Scan for the cell matching the given text and deliver its [X, Y] coordinate at center. 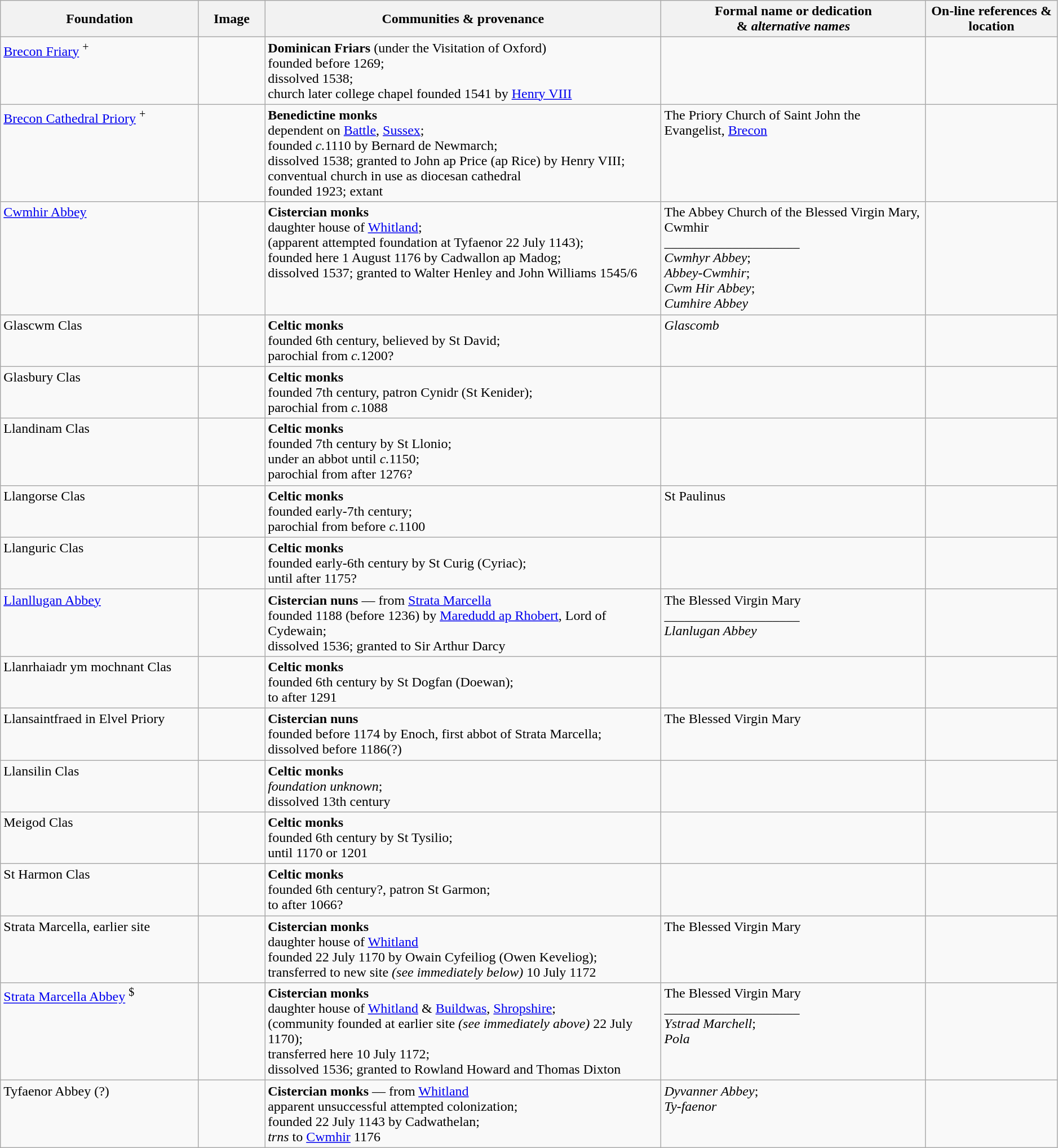
Dominican Friars (under the Visitation of Oxford)founded before 1269;dissolved 1538;church later college chapel founded 1541 by Henry VIII [463, 71]
Llansilin Clas [100, 786]
Cistercian nunsfounded before 1174 by Enoch, first abbot of Strata Marcella;dissolved before 1186(?) [463, 734]
Celtic monksfounded early-7th century;parochial from before c.1100 [463, 511]
Llangorse Clas [100, 511]
Celtic monksfounded early-6th century by St Curig (Cyriac); until after 1175? [463, 563]
The Blessed Virgin Mary____________________Llanlugan Abbey [794, 622]
St Harmon Clas [100, 890]
Brecon Friary + [100, 71]
Celtic monksfounded 6th century by St Dogfan (Doewan); to after 1291 [463, 682]
Celtic monksfounded 6th century by St Tysilio; until 1170 or 1201 [463, 838]
Celtic monksfounded 7th century by St Llonio;under an abbot until c.1150;parochial from after 1276? [463, 452]
Glasbury Clas [100, 392]
Meigod Clas [100, 838]
Celtic monksfounded 7th century, patron Cynidr (St Kenider);parochial from c.1088 [463, 392]
Strata Marcella, earlier site [100, 949]
Brecon Cathedral Priory + [100, 153]
Formal name or dedication & alternative names [794, 19]
Llanrhaiadr ym mochnant Clas [100, 682]
Tyfaenor Abbey (?) [100, 1114]
Cistercian nuns — from Strata Marcellafounded 1188 (before 1236) by Maredudd ap Rhobert, Lord of Cydewain;dissolved 1536; granted to Sir Arthur Darcy [463, 622]
Cwmhir Abbey [100, 258]
Llandinam Clas [100, 452]
On-line references & location [991, 19]
Glascwm Clas [100, 340]
Llansaintfraed in Elvel Priory [100, 734]
Strata Marcella Abbey $ [100, 1031]
Glascomb [794, 340]
Celtic monksfounded 6th century, believed by St David;parochial from c.1200? [463, 340]
Llanllugan Abbey [100, 622]
Celtic monksfounded 6th century?, patron St Garmon; to after 1066? [463, 890]
Foundation [100, 19]
Cistercian monks — from Whitlandapparent unsuccessful attempted colonization;founded 22 July 1143 by Cadwathelan;trns to Cwmhir 1176 [463, 1114]
Dyvanner Abbey;Ty-faenor [794, 1114]
Image [231, 19]
Llanguric Clas [100, 563]
St Paulinus [794, 511]
Celtic monksfoundation unknown;dissolved 13th century [463, 786]
The Priory Church of Saint John the Evangelist, Brecon [794, 153]
The Abbey Church of the Blessed Virgin Mary, Cwmhir____________________Cwmhyr Abbey;Abbey-Cwmhir;Cwm Hir Abbey;Cumhire Abbey [794, 258]
Communities & provenance [463, 19]
The Blessed Virgin Mary____________________Ystrad Marchell;Pola [794, 1031]
